Scan for the cell matching the given text and deliver its (X, Y) coordinate at center. 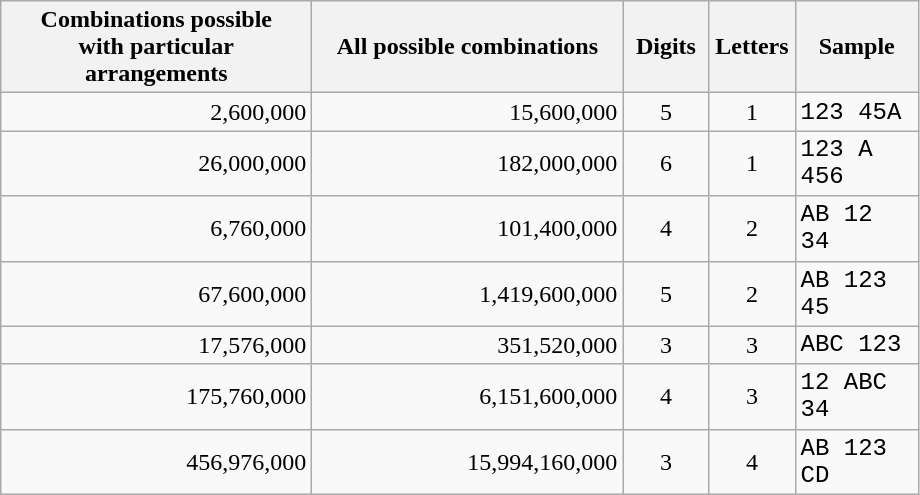
Combinations possiblewith particular arrangements (156, 47)
6,760,000 (156, 228)
67,600,000 (156, 294)
123 A 456 (857, 164)
Sample (857, 47)
1,419,600,000 (468, 294)
AB 123 45 (857, 294)
12 ABC 34 (857, 396)
101,400,000 (468, 228)
AB 12 34 (857, 228)
123 45A (857, 112)
182,000,000 (468, 164)
Digits (666, 47)
175,760,000 (156, 396)
AB 123 CD (857, 462)
351,520,000 (468, 345)
15,600,000 (468, 112)
6 (666, 164)
15,994,160,000 (468, 462)
17,576,000 (156, 345)
All possible combinations (468, 47)
ABC 123 (857, 345)
6,151,600,000 (468, 396)
Letters (752, 47)
2,600,000 (156, 112)
26,000,000 (156, 164)
456,976,000 (156, 462)
